Locate the cell with the specified text and output its (x, y) center coordinate. 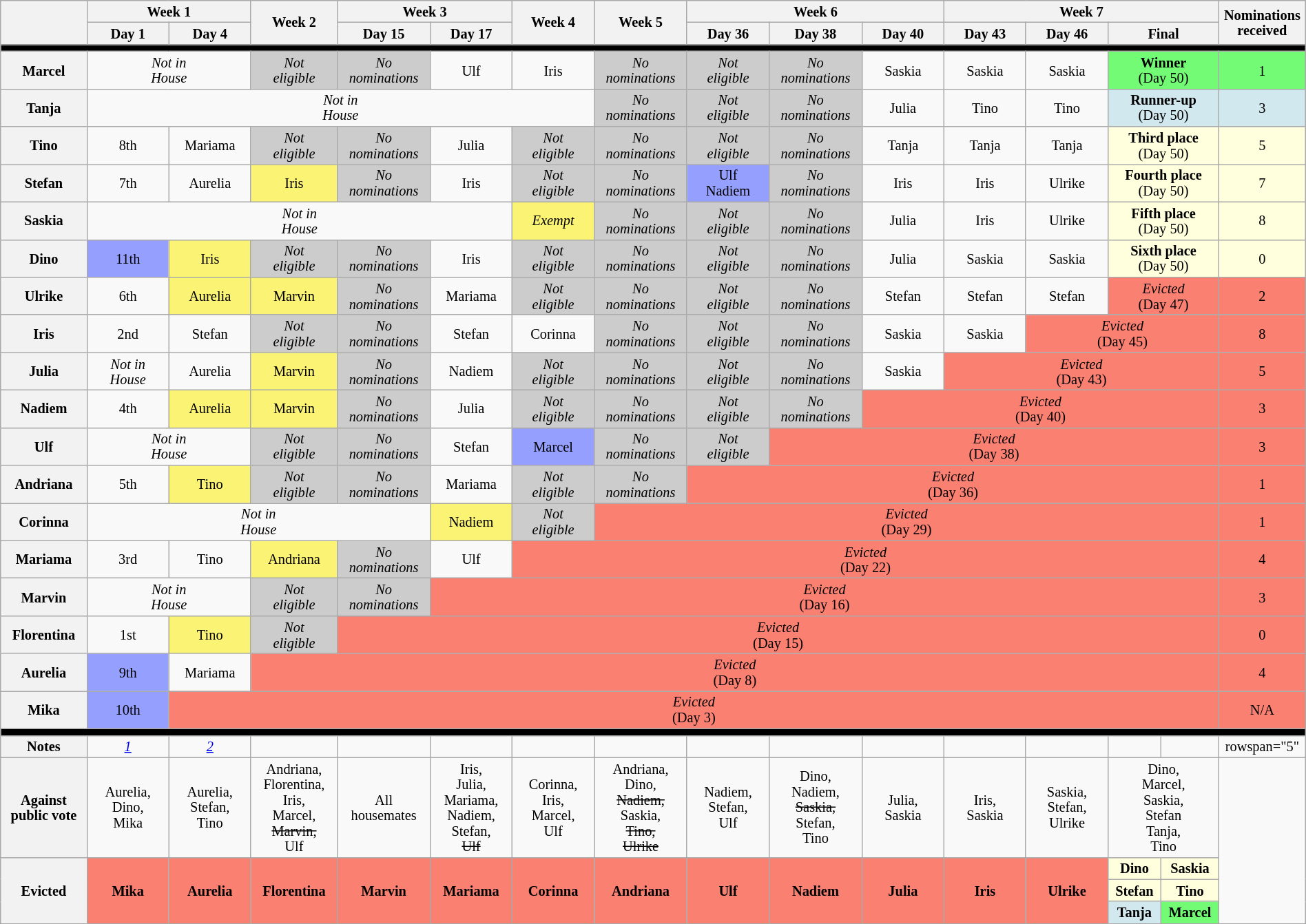
Day 36 (727, 33)
Julia,Saskia (902, 807)
N/A (1263, 709)
Sixth place(Day 50) (1164, 259)
11th (128, 259)
Aurelia,Stefan,Tino (209, 807)
Week 1 (169, 11)
Evicted(Day 36) (953, 485)
Week 3 (425, 11)
Andriana,Florentina,Iris,Marcel,Marvin,Ulf (293, 807)
2nd (128, 333)
All housemates (384, 807)
Againstpublic vote (44, 807)
7th (128, 183)
6th (128, 296)
Third place(Day 50) (1164, 146)
Week 2 (293, 22)
Runner-up(Day 50) (1164, 107)
Nadiem,Stefan,Ulf (727, 807)
7 (1263, 183)
Evicted(Day 8) (734, 672)
Day 43 (985, 33)
Week 4 (554, 22)
Week 7 (1081, 11)
10th (128, 709)
Evicted(Day 16) (824, 598)
3rd (128, 559)
Notes (44, 746)
Winner(Day 50) (1164, 70)
Nominationsreceived (1263, 22)
Evicted(Day 43) (1081, 372)
UlfNadiem (727, 183)
Evicted(Day 22) (866, 559)
Week 5 (641, 22)
4th (128, 409)
Final (1164, 33)
Evicted(Day 40) (1040, 409)
5th (128, 485)
Exempt (554, 220)
Day 40 (902, 33)
Day 17 (471, 33)
1st (128, 635)
Day 15 (384, 33)
Week 6 (816, 11)
Saskia,Stefan,Ulrike (1066, 807)
Iris,Julia,Mariama,Nadiem,Stefan,Ulf (471, 807)
9th (128, 672)
Day 1 (128, 33)
Dino,Marcel,Saskia,StefanTanja,Tino (1164, 807)
Day 38 (816, 33)
Andriana,Dino,Nadiem,Saskia,Tino,Ulrike (641, 807)
Evicted(Day 38) (995, 446)
Iris,Saskia (985, 807)
Evicted(Day 3) (694, 709)
Evicted (44, 890)
Day 46 (1066, 33)
Evicted(Day 45) (1122, 333)
Evicted(Day 15) (778, 635)
Dino,Nadiem,Saskia,Stefan,Tino (816, 807)
rowspan="5" (1263, 746)
Evicted(Day 47) (1164, 296)
Fifth place(Day 50) (1164, 220)
8th (128, 146)
Corinna,Iris,Marcel,Ulf (554, 807)
Fourth place(Day 50) (1164, 183)
Day 4 (209, 33)
Evicted(Day 29) (906, 522)
Aurelia,Dino,Mika (128, 807)
